Scan for the cell matching the given text and deliver its (X, Y) coordinate at center. 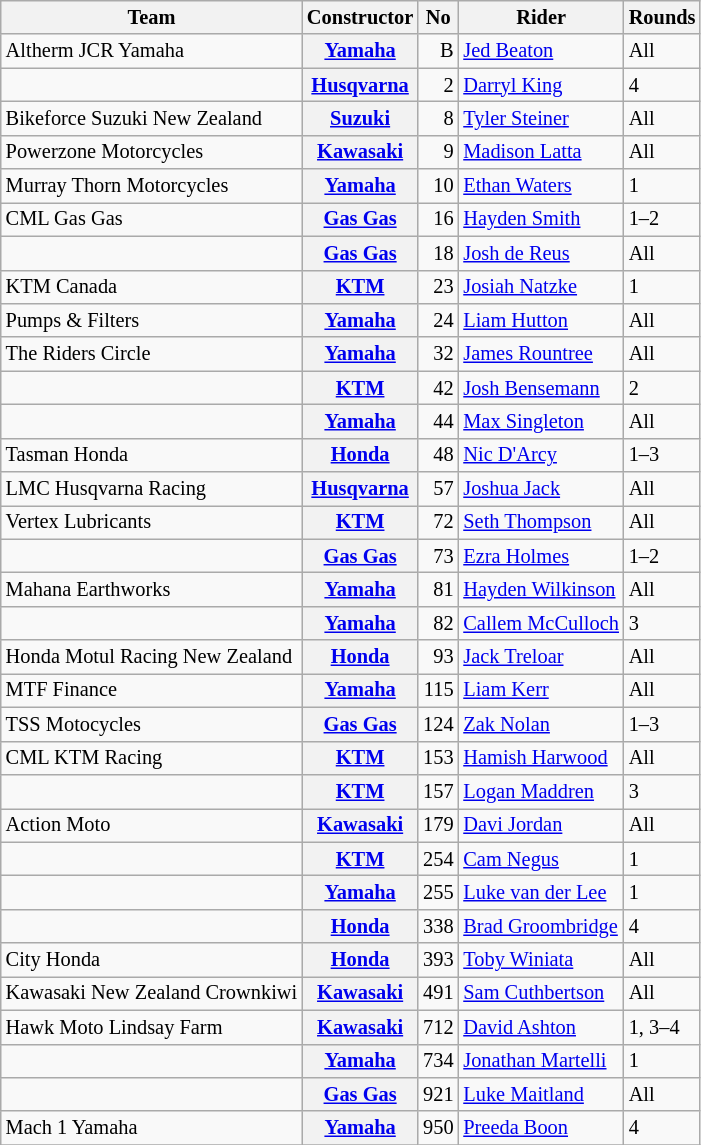
Darryl King (540, 85)
Hawk Moto Lindsay Farm (152, 1027)
Hayden Smith (540, 219)
Brad Groombridge (540, 926)
Joshua Jack (540, 489)
Nic D'Arcy (540, 455)
124 (438, 724)
48 (438, 455)
491 (438, 993)
Jed Beaton (540, 51)
Madison Latta (540, 152)
Ezra Holmes (540, 556)
Powerzone Motorcycles (152, 152)
KTM Canada (152, 287)
Callem McCulloch (540, 623)
10 (438, 186)
TSS Motocycles (152, 724)
950 (438, 1128)
Jack Treloar (540, 657)
18 (438, 253)
44 (438, 421)
9 (438, 152)
393 (438, 960)
Max Singleton (540, 421)
MTF Finance (152, 690)
Logan Maddren (540, 791)
82 (438, 623)
Josiah Natzke (540, 287)
The Riders Circle (152, 354)
B (438, 51)
Liam Hutton (540, 320)
255 (438, 892)
Altherm JCR Yamaha (152, 51)
James Rountree (540, 354)
Team (152, 17)
Bikeforce Suzuki New Zealand (152, 118)
Rounds (662, 17)
157 (438, 791)
Luke van der Lee (540, 892)
Liam Kerr (540, 690)
42 (438, 388)
73 (438, 556)
Hamish Harwood (540, 758)
179 (438, 825)
1, 3–4 (662, 1027)
Zak Nolan (540, 724)
Luke Maitland (540, 1094)
David Ashton (540, 1027)
Sam Cuthbertson (540, 993)
City Honda (152, 960)
338 (438, 926)
81 (438, 589)
57 (438, 489)
93 (438, 657)
Hayden Wilkinson (540, 589)
Constructor (360, 17)
16 (438, 219)
Rider (540, 17)
Toby Winiata (540, 960)
153 (438, 758)
24 (438, 320)
Tyler Steiner (540, 118)
Mach 1 Yamaha (152, 1128)
Suzuki (360, 118)
8 (438, 118)
Davi Jordan (540, 825)
Seth Thompson (540, 522)
Cam Negus (540, 859)
23 (438, 287)
Kawasaki New Zealand Crownkiwi (152, 993)
72 (438, 522)
Tasman Honda (152, 455)
32 (438, 354)
Honda Motul Racing New Zealand (152, 657)
LMC Husqvarna Racing (152, 489)
712 (438, 1027)
254 (438, 859)
Preeda Boon (540, 1128)
Pumps & Filters (152, 320)
Mahana Earthworks (152, 589)
921 (438, 1094)
Josh de Reus (540, 253)
Josh Bensemann (540, 388)
734 (438, 1061)
CML Gas Gas (152, 219)
Ethan Waters (540, 186)
Murray Thorn Motorcycles (152, 186)
115 (438, 690)
No (438, 17)
CML KTM Racing (152, 758)
Jonathan Martelli (540, 1061)
Action Moto (152, 825)
Vertex Lubricants (152, 522)
